Identify which cell holds the provided text, then report its [x, y] central coordinate. 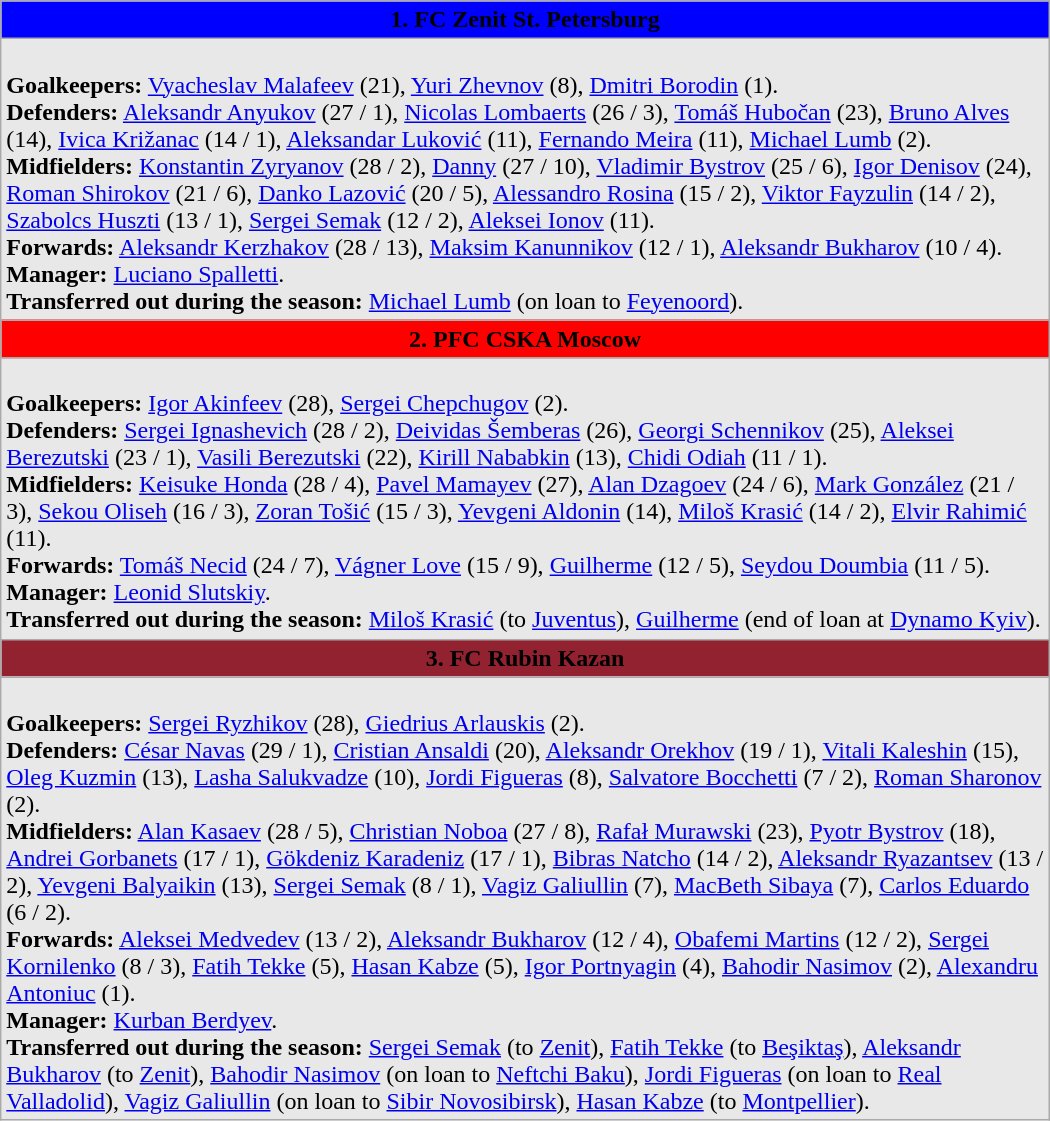
3. FC Rubin Kazan [525, 658]
2. PFC CSKA Moscow [525, 339]
1. FC Zenit St. Petersburg [525, 20]
